Pinpoint the cell where the given text exists, returning its [X, Y] midpoint coordinate. 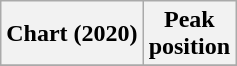
Chart (2020) [72, 34]
Peakposition [189, 34]
